Find where the given text appears and provide that cell's center as (X, Y) coordinate. 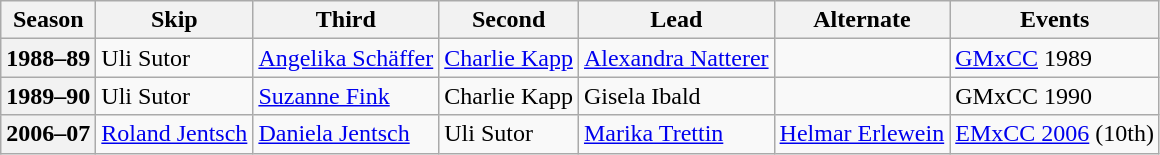
Alexandra Natterer (676, 58)
Events (1055, 20)
Helmar Erlewein (862, 134)
Daniela Jentsch (346, 134)
Alternate (862, 20)
GMxCC 1989 (1055, 58)
Marika Trettin (676, 134)
Roland Jentsch (174, 134)
GMxCC 1990 (1055, 96)
Season (48, 20)
1989–90 (48, 96)
Gisela Ibald (676, 96)
Second (509, 20)
Lead (676, 20)
Skip (174, 20)
2006–07 (48, 134)
Angelika Schäffer (346, 58)
EMxCC 2006 (10th) (1055, 134)
Third (346, 20)
1988–89 (48, 58)
Suzanne Fink (346, 96)
